Locate the cell with the specified text and output its [x, y] center coordinate. 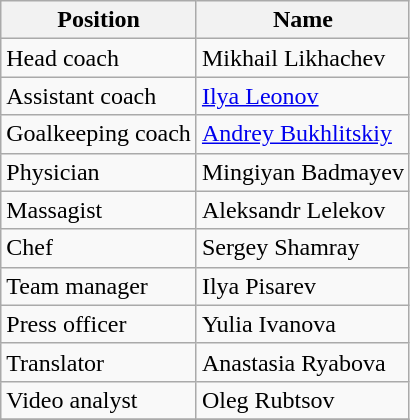
Goalkeeping coach [99, 134]
Ilya Leonov [302, 96]
Chef [99, 248]
Sergey Shamray [302, 248]
Oleg Rubtsov [302, 400]
Team manager [99, 286]
Head coach [99, 58]
Aleksandr Lelekov [302, 210]
Ilya Pisarev [302, 286]
Physician [99, 172]
Press officer [99, 324]
Mingiyan Badmayev [302, 172]
Massagist [99, 210]
Name [302, 20]
Andrey Bukhlitskiy [302, 134]
Mikhail Likhachev [302, 58]
Assistant coach [99, 96]
Anastasia Ryabova [302, 362]
Translator [99, 362]
Video analyst [99, 400]
Position [99, 20]
Yulia Ivanova [302, 324]
